Pinpoint the cell where the given text exists, returning its [X, Y] midpoint coordinate. 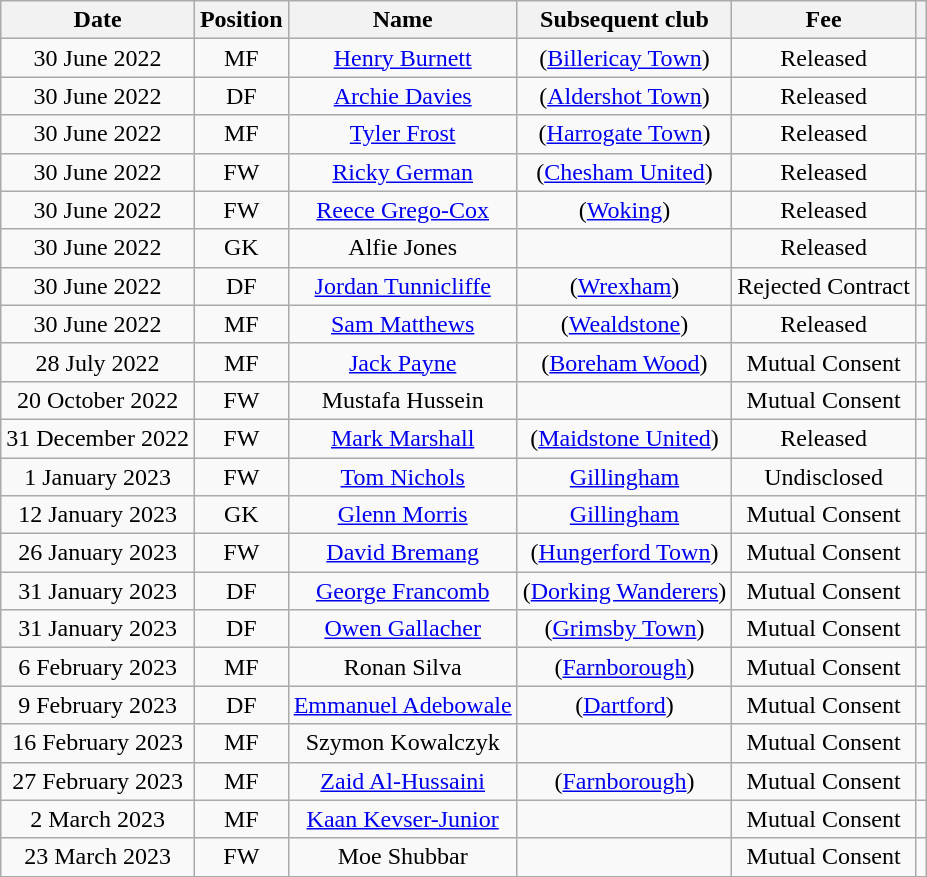
Tom Nichols [402, 477]
Fee [824, 20]
Mark Marshall [402, 438]
Alfie Jones [402, 248]
(Dorking Wanderers) [624, 591]
27 February 2023 [98, 781]
Position [241, 20]
Glenn Morris [402, 515]
26 January 2023 [98, 553]
Szymon Kowalczyk [402, 743]
28 July 2022 [98, 362]
31 December 2022 [98, 438]
(Wrexham) [624, 286]
Henry Burnett [402, 58]
(Boreham Wood) [624, 362]
(Harrogate Town) [624, 134]
16 February 2023 [98, 743]
(Hungerford Town) [624, 553]
Moe Shubbar [402, 857]
Sam Matthews [402, 324]
Ricky German [402, 172]
(Chesham United) [624, 172]
Jack Payne [402, 362]
Rejected Contract [824, 286]
Name [402, 20]
(Maidstone United) [624, 438]
Reece Grego-Cox [402, 210]
9 February 2023 [98, 705]
2 March 2023 [98, 819]
(Dartford) [624, 705]
(Grimsby Town) [624, 629]
(Woking) [624, 210]
20 October 2022 [98, 400]
Subsequent club [624, 20]
Mustafa Hussein [402, 400]
23 March 2023 [98, 857]
Tyler Frost [402, 134]
Jordan Tunnicliffe [402, 286]
Archie Davies [402, 96]
Undisclosed [824, 477]
6 February 2023 [98, 667]
(Aldershot Town) [624, 96]
Emmanuel Adebowale [402, 705]
David Bremang [402, 553]
(Wealdstone) [624, 324]
12 January 2023 [98, 515]
Ronan Silva [402, 667]
Kaan Kevser-Junior [402, 819]
(Billericay Town) [624, 58]
Zaid Al-Hussaini [402, 781]
1 January 2023 [98, 477]
Owen Gallacher [402, 629]
Date [98, 20]
George Francomb [402, 591]
